For the text-containing cell, return its midpoint in [x, y] coordinate format. 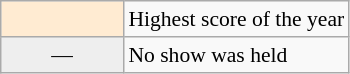
No show was held [236, 55]
— [62, 55]
Highest score of the year [236, 19]
